For the text-containing cell, return its midpoint in [X, Y] coordinate format. 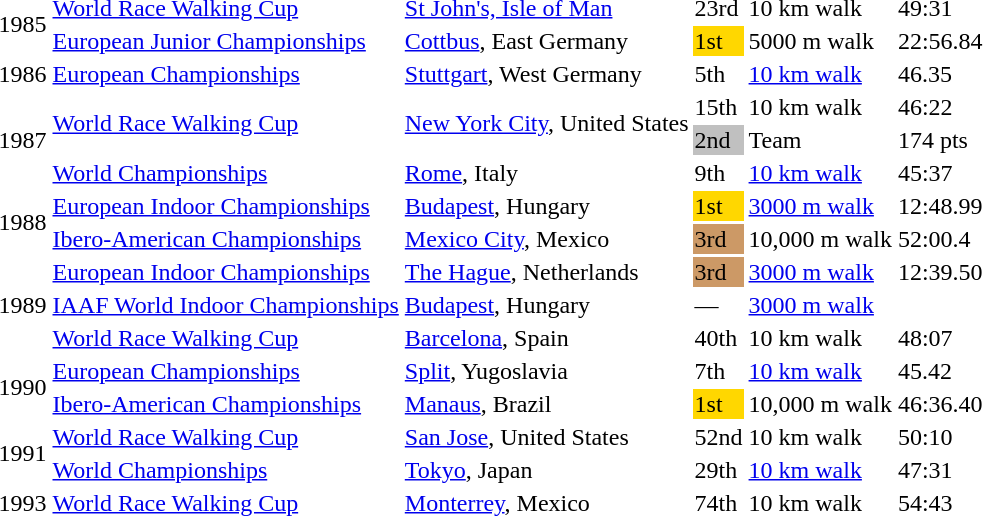
Barcelona, Spain [546, 338]
Tokyo, Japan [546, 470]
52nd [718, 437]
Mexico City, Mexico [546, 239]
Manaus, Brazil [546, 404]
Rome, Italy [546, 173]
5th [718, 74]
29th [718, 470]
European Junior Championships [226, 41]
— [718, 305]
Stuttgart, West Germany [546, 74]
Split, Yugoslavia [546, 371]
40th [718, 338]
The Hague, Netherlands [546, 272]
9th [718, 173]
Team [820, 140]
San Jose, United States [546, 437]
2nd [718, 140]
7th [718, 371]
New York City, United States [546, 124]
IAAF World Indoor Championships [226, 305]
Cottbus, East Germany [546, 41]
5000 m walk [820, 41]
15th [718, 107]
